Pinpoint the cell where the given text exists, returning its (x, y) midpoint coordinate. 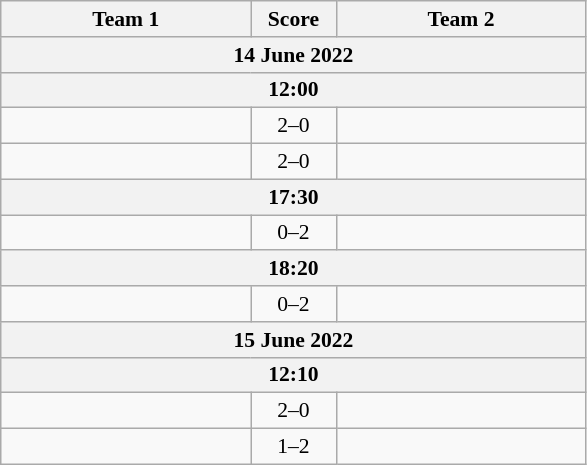
12:10 (294, 375)
Team 1 (126, 19)
12:00 (294, 90)
14 June 2022 (294, 55)
1–2 (294, 447)
18:20 (294, 269)
17:30 (294, 197)
Score (294, 19)
Team 2 (461, 19)
15 June 2022 (294, 340)
